Return [X, Y] of the center of cell containing provided text 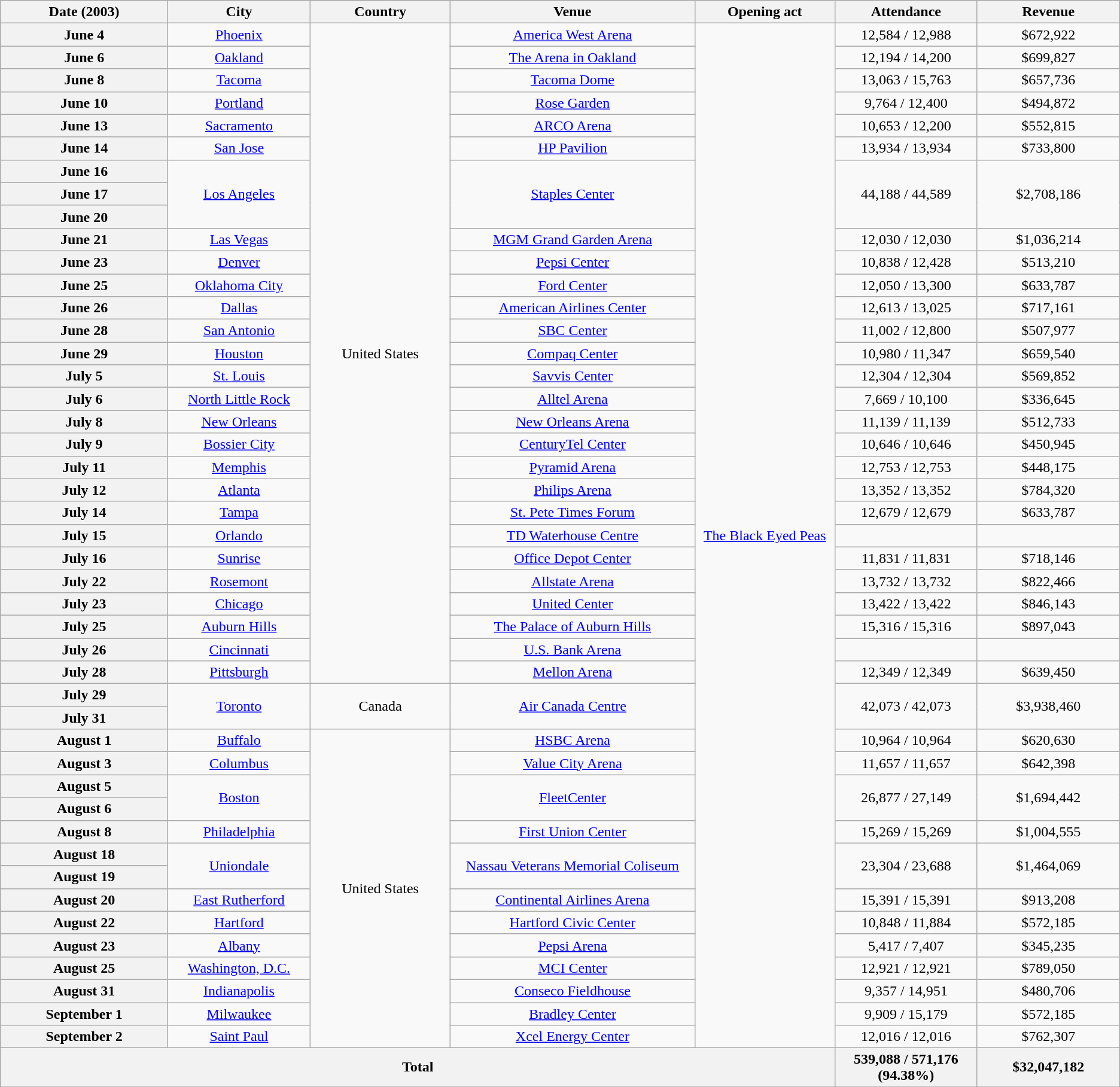
June 21 [84, 239]
Nassau Veterans Memorial Coliseum [573, 866]
St. Louis [239, 376]
$480,706 [1048, 991]
August 31 [84, 991]
North Little Rock [239, 399]
Washington, D.C. [239, 968]
The Arena in Oakland [573, 57]
Rose Garden [573, 103]
Mellon Arena [573, 672]
Dallas [239, 308]
August 8 [84, 832]
July 28 [84, 672]
Compaq Center [573, 354]
Houston [239, 354]
$507,977 [1048, 331]
June 6 [84, 57]
September 2 [84, 1037]
10,646 / 10,646 [906, 444]
Conseco Fieldhouse [573, 991]
Indianapolis [239, 991]
HSBC Arena [573, 741]
9,909 / 15,179 [906, 1014]
5,417 / 7,407 [906, 945]
July 23 [84, 604]
July 5 [84, 376]
First Union Center [573, 832]
Phoenix [239, 35]
June 16 [84, 171]
13,732 / 13,732 [906, 581]
The Black Eyed Peas [765, 536]
Continental Airlines Arena [573, 900]
Toronto [239, 707]
Hartford [239, 922]
Las Vegas [239, 239]
Xcel Energy Center [573, 1037]
12,016 / 12,016 [906, 1037]
$762,307 [1048, 1037]
12,349 / 12,349 [906, 672]
Rosemont [239, 581]
July 11 [84, 467]
TD Waterhouse Centre [573, 535]
The Palace of Auburn Hills [573, 626]
St. Pete Times Forum [573, 513]
Sacramento [239, 126]
Total [418, 1067]
Pyramid Arena [573, 467]
Staples Center [573, 194]
Attendance [906, 12]
Cincinnati [239, 649]
$822,466 [1048, 581]
Value City Arena [573, 763]
$32,047,182 [1048, 1067]
12,030 / 12,030 [906, 239]
9,764 / 12,400 [906, 103]
August 3 [84, 763]
$897,043 [1048, 626]
June 25 [84, 285]
Milwaukee [239, 1014]
Savvis Center [573, 376]
Columbus [239, 763]
East Rutherford [239, 900]
Buffalo [239, 741]
12,613 / 13,025 [906, 308]
10,964 / 10,964 [906, 741]
15,391 / 15,391 [906, 900]
August 25 [84, 968]
Uniondale [239, 866]
July 8 [84, 422]
$733,800 [1048, 148]
Air Canada Centre [573, 707]
Revenue [1048, 12]
$513,210 [1048, 262]
$1,694,442 [1048, 797]
HP Pavilion [573, 148]
Oklahoma City [239, 285]
CenturyTel Center [573, 444]
August 18 [84, 854]
August 23 [84, 945]
$494,872 [1048, 103]
12,304 / 12,304 [906, 376]
June 4 [84, 35]
7,669 / 10,100 [906, 399]
12,584 / 12,988 [906, 35]
$448,175 [1048, 467]
10,838 / 12,428 [906, 262]
$657,736 [1048, 80]
26,877 / 27,149 [906, 797]
$784,320 [1048, 490]
July 31 [84, 718]
12,921 / 12,921 [906, 968]
August 20 [84, 900]
Los Angeles [239, 194]
New Orleans Arena [573, 422]
10,848 / 11,884 [906, 922]
Ford Center [573, 285]
$1,004,555 [1048, 832]
San Jose [239, 148]
July 25 [84, 626]
Bossier City [239, 444]
Memphis [239, 467]
July 29 [84, 695]
$552,815 [1048, 126]
12,753 / 12,753 [906, 467]
Tacoma [239, 80]
June 29 [84, 354]
$639,450 [1048, 672]
Oakland [239, 57]
Philips Arena [573, 490]
42,073 / 42,073 [906, 707]
Pittsburgh [239, 672]
August 1 [84, 741]
August 19 [84, 877]
Auburn Hills [239, 626]
Boston [239, 797]
June 20 [84, 217]
$336,645 [1048, 399]
Country [380, 12]
June 14 [84, 148]
13,934 / 13,934 [906, 148]
Date (2003) [84, 12]
$789,050 [1048, 968]
June 17 [84, 194]
June 26 [84, 308]
13,352 / 13,352 [906, 490]
539,088 / 571,176 (94.38%) [906, 1067]
Philadelphia [239, 832]
July 9 [84, 444]
Canada [380, 707]
August 5 [84, 786]
Denver [239, 262]
ARCO Arena [573, 126]
August 6 [84, 809]
July 12 [84, 490]
Atlanta [239, 490]
Albany [239, 945]
July 26 [84, 649]
$846,143 [1048, 604]
11,831 / 11,831 [906, 558]
$699,827 [1048, 57]
September 1 [84, 1014]
San Antonio [239, 331]
$659,540 [1048, 354]
12,050 / 13,300 [906, 285]
Allstate Arena [573, 581]
$642,398 [1048, 763]
11,139 / 11,139 [906, 422]
Tampa [239, 513]
Orlando [239, 535]
FleetCenter [573, 797]
$1,036,214 [1048, 239]
America West Arena [573, 35]
July 22 [84, 581]
MGM Grand Garden Arena [573, 239]
Sunrise [239, 558]
10,980 / 11,347 [906, 354]
June 10 [84, 103]
13,422 / 13,422 [906, 604]
U.S. Bank Arena [573, 649]
9,357 / 14,951 [906, 991]
$345,235 [1048, 945]
$620,630 [1048, 741]
Chicago [239, 604]
$1,464,069 [1048, 866]
Venue [573, 12]
United Center [573, 604]
$2,708,186 [1048, 194]
Opening act [765, 12]
$3,938,460 [1048, 707]
12,194 / 14,200 [906, 57]
June 13 [84, 126]
$450,945 [1048, 444]
New Orleans [239, 422]
American Airlines Center [573, 308]
15,269 / 15,269 [906, 832]
July 6 [84, 399]
12,679 / 12,679 [906, 513]
$718,146 [1048, 558]
11,657 / 11,657 [906, 763]
June 28 [84, 331]
$672,922 [1048, 35]
Portland [239, 103]
$913,208 [1048, 900]
SBC Center [573, 331]
Tacoma Dome [573, 80]
44,188 / 44,589 [906, 194]
June 23 [84, 262]
$717,161 [1048, 308]
Saint Paul [239, 1037]
10,653 / 12,200 [906, 126]
11,002 / 12,800 [906, 331]
15,316 / 15,316 [906, 626]
MCI Center [573, 968]
July 16 [84, 558]
23,304 / 23,688 [906, 866]
Pepsi Center [573, 262]
Bradley Center [573, 1014]
$512,733 [1048, 422]
Office Depot Center [573, 558]
13,063 / 15,763 [906, 80]
Hartford Civic Center [573, 922]
June 8 [84, 80]
Pepsi Arena [573, 945]
Alltel Arena [573, 399]
July 15 [84, 535]
August 22 [84, 922]
$569,852 [1048, 376]
July 14 [84, 513]
City [239, 12]
